Return the (x, y) coordinate for the center point of the cell that contains the specified text.  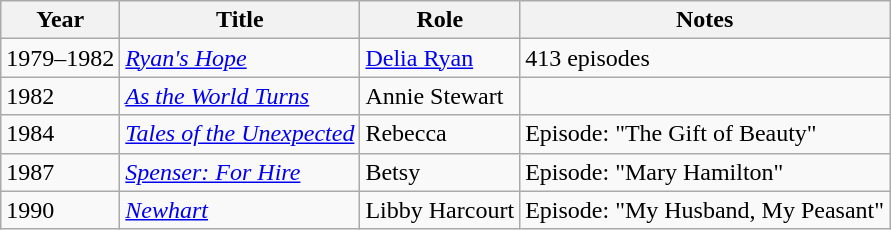
Episode: "My Husband, My Peasant" (705, 210)
Title (240, 20)
1982 (60, 96)
Ryan's Hope (240, 58)
Role (440, 20)
Libby Harcourt (440, 210)
Delia Ryan (440, 58)
Episode: "The Gift of Beauty" (705, 134)
Notes (705, 20)
Spenser: For Hire (240, 172)
Year (60, 20)
As the World Turns (240, 96)
Betsy (440, 172)
Tales of the Unexpected (240, 134)
1979–1982 (60, 58)
1984 (60, 134)
Episode: "Mary Hamilton" (705, 172)
1987 (60, 172)
Annie Stewart (440, 96)
Rebecca (440, 134)
413 episodes (705, 58)
1990 (60, 210)
Newhart (240, 210)
